Capture the cell that displays the provided text and extract its [X, Y] central coordinate. 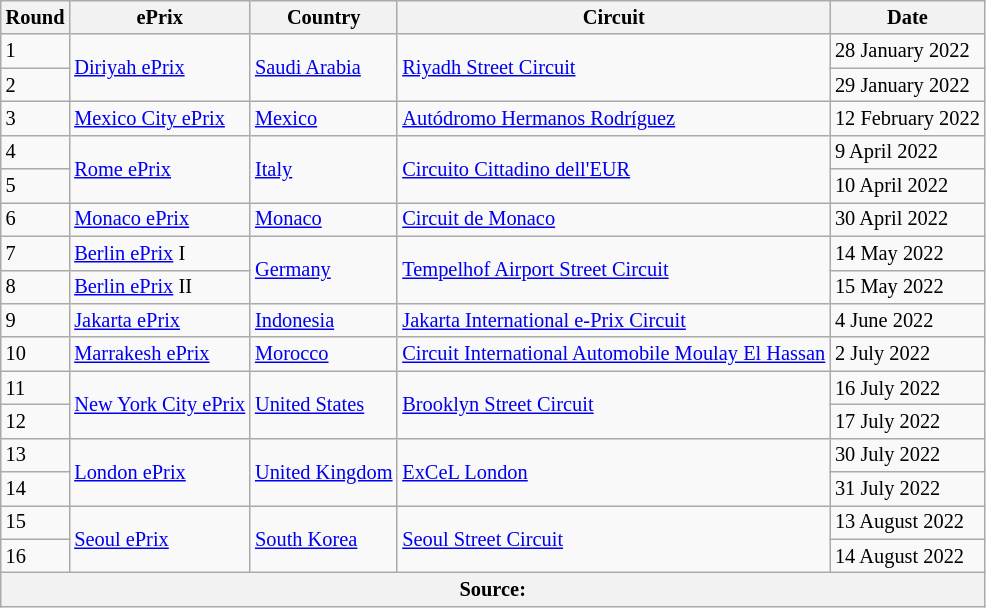
Monaco [324, 219]
4 June 2022 [908, 320]
Date [908, 17]
Indonesia [324, 320]
Jakarta International e-Prix Circuit [614, 320]
15 [36, 522]
London ePrix [160, 472]
8 [36, 287]
Country [324, 17]
Riyadh Street Circuit [614, 68]
10 April 2022 [908, 186]
12 [36, 421]
Rome ePrix [160, 168]
9 [36, 320]
3 [36, 118]
14 May 2022 [908, 253]
Tempelhof Airport Street Circuit [614, 270]
Seoul ePrix [160, 538]
2 [36, 85]
Circuit [614, 17]
Mexico City ePrix [160, 118]
Marrakesh ePrix [160, 354]
11 [36, 388]
ePrix [160, 17]
Berlin ePrix I [160, 253]
Italy [324, 168]
28 January 2022 [908, 51]
2 July 2022 [908, 354]
13 [36, 455]
Brooklyn Street Circuit [614, 404]
Autódromo Hermanos Rodríguez [614, 118]
30 July 2022 [908, 455]
Berlin ePrix II [160, 287]
United States [324, 404]
16 [36, 556]
Germany [324, 270]
1 [36, 51]
Source: [493, 589]
Mexico [324, 118]
South Korea [324, 538]
5 [36, 186]
4 [36, 152]
9 April 2022 [908, 152]
Saudi Arabia [324, 68]
14 [36, 489]
10 [36, 354]
Round [36, 17]
Seoul Street Circuit [614, 538]
Morocco [324, 354]
United Kingdom [324, 472]
14 August 2022 [908, 556]
16 July 2022 [908, 388]
29 January 2022 [908, 85]
15 May 2022 [908, 287]
31 July 2022 [908, 489]
7 [36, 253]
Monaco ePrix [160, 219]
6 [36, 219]
Circuito Cittadino dell'EUR [614, 168]
30 April 2022 [908, 219]
13 August 2022 [908, 522]
New York City ePrix [160, 404]
17 July 2022 [908, 421]
Diriyah ePrix [160, 68]
Jakarta ePrix [160, 320]
ExCeL London [614, 472]
Circuit de Monaco [614, 219]
12 February 2022 [908, 118]
Circuit International Automobile Moulay El Hassan [614, 354]
